Capture the cell that displays the provided text and extract its [X, Y] central coordinate. 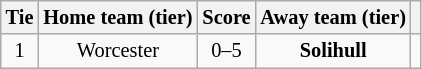
Away team (tier) [332, 17]
1 [20, 51]
Worcester [118, 51]
0–5 [226, 51]
Score [226, 17]
Solihull [332, 51]
Tie [20, 17]
Home team (tier) [118, 17]
